For the text-containing cell, return its midpoint in [X, Y] coordinate format. 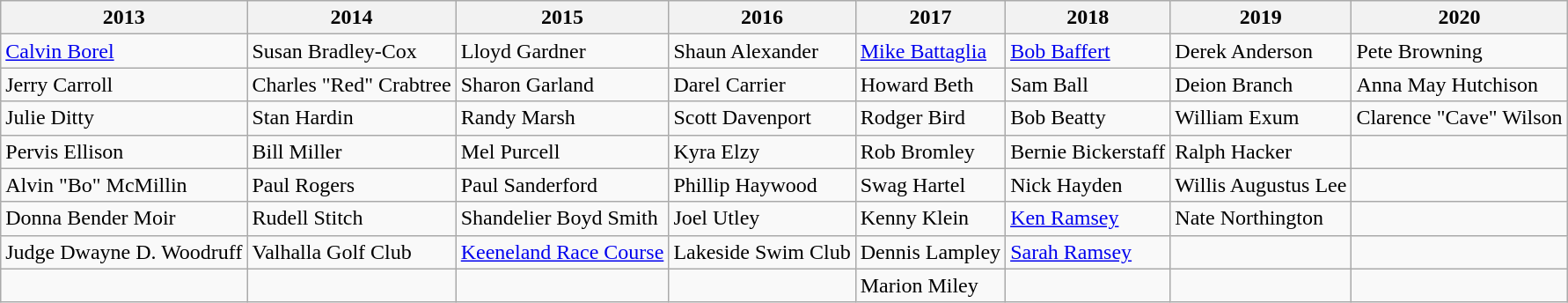
Mel Purcell [562, 151]
Howard Beth [930, 85]
Bernie Bickerstaff [1088, 151]
Joel Utley [762, 218]
Mike Battaglia [930, 51]
Swag Hartel [930, 185]
2017 [930, 18]
Marion Miley [930, 285]
Sam Ball [1088, 85]
2018 [1088, 18]
Sharon Garland [562, 85]
Valhalla Golf Club [352, 252]
Clarence "Cave" Wilson [1459, 118]
Scott Davenport [762, 118]
Pete Browning [1459, 51]
Lloyd Gardner [562, 51]
Pervis Ellison [124, 151]
Bob Beatty [1088, 118]
Susan Bradley-Cox [352, 51]
Ralph Hacker [1261, 151]
Stan Hardin [352, 118]
Keeneland Race Course [562, 252]
2014 [352, 18]
Derek Anderson [1261, 51]
Kyra Elzy [762, 151]
Bill Miller [352, 151]
Paul Rogers [352, 185]
Bob Baffert [1088, 51]
Dennis Lampley [930, 252]
Lakeside Swim Club [762, 252]
Jerry Carroll [124, 85]
2019 [1261, 18]
Nate Northington [1261, 218]
Judge Dwayne D. Woodruff [124, 252]
Rob Bromley [930, 151]
2013 [124, 18]
Alvin "Bo" McMillin [124, 185]
2016 [762, 18]
Shaun Alexander [762, 51]
2015 [562, 18]
Kenny Klein [930, 218]
Charles "Red" Crabtree [352, 85]
Rudell Stitch [352, 218]
Darel Carrier [762, 85]
Phillip Haywood [762, 185]
Shandelier Boyd Smith [562, 218]
Nick Hayden [1088, 185]
Deion Branch [1261, 85]
Julie Ditty [124, 118]
Sarah Ramsey [1088, 252]
Rodger Bird [930, 118]
Ken Ramsey [1088, 218]
Paul Sanderford [562, 185]
Anna May Hutchison [1459, 85]
Randy Marsh [562, 118]
William Exum [1261, 118]
Willis Augustus Lee [1261, 185]
Donna Bender Moir [124, 218]
2020 [1459, 18]
Calvin Borel [124, 51]
